From the cell containing the given text, extract its center point as (X, Y) coordinate. 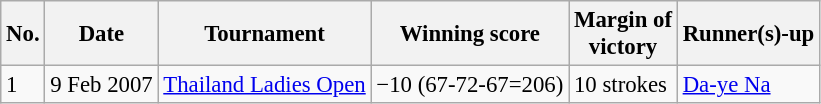
Da-ye Na (748, 85)
−10 (67-72-67=206) (470, 85)
No. (23, 34)
Margin ofvictory (624, 34)
9 Feb 2007 (102, 85)
Winning score (470, 34)
Date (102, 34)
Runner(s)-up (748, 34)
1 (23, 85)
10 strokes (624, 85)
Tournament (264, 34)
Thailand Ladies Open (264, 85)
